Find where the given text appears and provide that cell's center as (X, Y) coordinate. 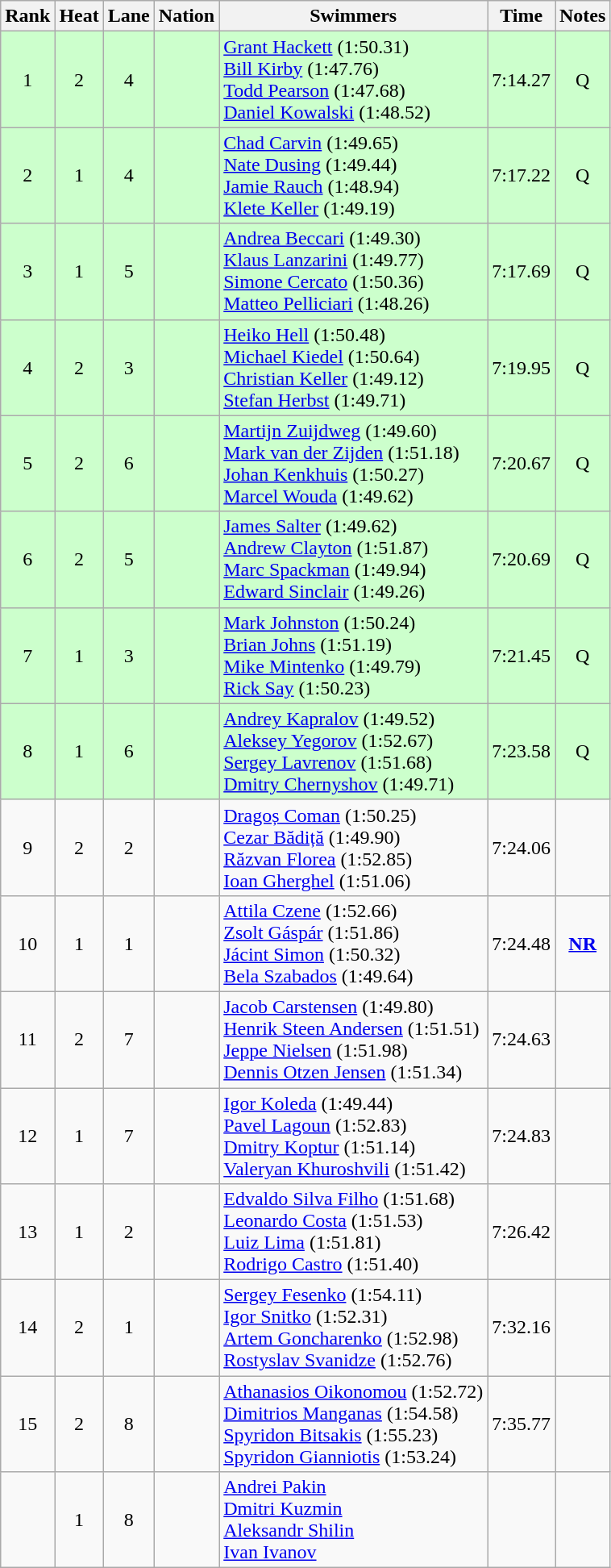
Lane (129, 16)
7:26.42 (522, 1232)
7:24.63 (522, 1039)
7:14.27 (522, 79)
Attila Czene (1:52.66)Zsolt Gáspár (1:51.86)Jácint Simon (1:50.32)Bela Szabados (1:49.64) (353, 944)
7:19.95 (522, 368)
Dragoș Coman (1:50.25)Cezar Bădiță (1:49.90)Răzvan Florea (1:52.85)Ioan Gherghel (1:51.06) (353, 847)
15 (27, 1424)
7:20.67 (522, 463)
Swimmers (353, 16)
Mark Johnston (1:50.24)Brian Johns (1:51.19)Mike Mintenko (1:49.79)Rick Say (1:50.23) (353, 655)
Athanasios Oikonomou (1:52.72)Dimitrios Manganas (1:54.58)Spyridon Bitsakis (1:55.23)Spyridon Gianniotis (1:53.24) (353, 1424)
Notes (582, 16)
7:23.58 (522, 752)
Jacob Carstensen (1:49.80)Henrik Steen Andersen (1:51.51)Jeppe Nielsen (1:51.98)Dennis Otzen Jensen (1:51.34) (353, 1039)
Sergey Fesenko (1:54.11)Igor Snitko (1:52.31)Artem Goncharenko (1:52.98)Rostyslav Svanidze (1:52.76) (353, 1328)
7:24.83 (522, 1136)
13 (27, 1232)
7:17.22 (522, 176)
7:21.45 (522, 655)
Grant Hackett (1:50.31)Bill Kirby (1:47.76)Todd Pearson (1:47.68)Daniel Kowalski (1:48.52) (353, 79)
14 (27, 1328)
11 (27, 1039)
Edvaldo Silva Filho (1:51.68)Leonardo Costa (1:51.53)Luiz Lima (1:51.81)Rodrigo Castro (1:51.40) (353, 1232)
Chad Carvin (1:49.65)Nate Dusing (1:49.44)Jamie Rauch (1:48.94)Klete Keller (1:49.19) (353, 176)
7:24.06 (522, 847)
Heiko Hell (1:50.48)Michael Kiedel (1:50.64)Christian Keller (1:49.12)Stefan Herbst (1:49.71) (353, 368)
7:17.69 (522, 271)
Heat (79, 16)
Igor Koleda (1:49.44)Pavel Lagoun (1:52.83)Dmitry Koptur (1:51.14)Valeryan Khuroshvili (1:51.42) (353, 1136)
10 (27, 944)
Rank (27, 16)
James Salter (1:49.62)Andrew Clayton (1:51.87)Marc Spackman (1:49.94)Edward Sinclair (1:49.26) (353, 560)
7:32.16 (522, 1328)
9 (27, 847)
Andrey Kapralov (1:49.52)Aleksey Yegorov (1:52.67)Sergey Lavrenov (1:51.68)Dmitry Chernyshov (1:49.71) (353, 752)
Andrei PakinDmitri KuzminAleksandr ShilinIvan Ivanov (353, 1520)
Time (522, 16)
Andrea Beccari (1:49.30)Klaus Lanzarini (1:49.77)Simone Cercato (1:50.36)Matteo Pelliciari (1:48.26) (353, 271)
7:24.48 (522, 944)
7:35.77 (522, 1424)
NR (582, 944)
Nation (186, 16)
Martijn Zuijdweg (1:49.60)Mark van der Zijden (1:51.18)Johan Kenkhuis (1:50.27)Marcel Wouda (1:49.62) (353, 463)
7:20.69 (522, 560)
12 (27, 1136)
